Capture the cell that displays the provided text and extract its [X, Y] central coordinate. 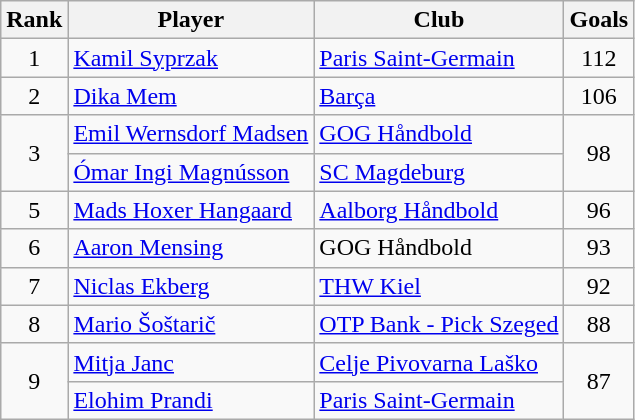
Aaron Mensing [191, 248]
Niclas Ekberg [191, 286]
Dika Mem [191, 96]
8 [34, 324]
7 [34, 286]
92 [599, 286]
Ómar Ingi Magnússon [191, 172]
Aalborg Håndbold [439, 210]
6 [34, 248]
1 [34, 58]
THW Kiel [439, 286]
Mario Šoštarič [191, 324]
93 [599, 248]
106 [599, 96]
Mitja Janc [191, 362]
87 [599, 381]
9 [34, 381]
5 [34, 210]
Barça [439, 96]
96 [599, 210]
Club [439, 20]
Emil Wernsdorf Madsen [191, 134]
OTP Bank - Pick Szeged [439, 324]
Player [191, 20]
Celje Pivovarna Laško [439, 362]
Rank [34, 20]
SC Magdeburg [439, 172]
3 [34, 153]
Elohim Prandi [191, 400]
2 [34, 96]
112 [599, 58]
Goals [599, 20]
Mads Hoxer Hangaard [191, 210]
Kamil Syprzak [191, 58]
98 [599, 153]
88 [599, 324]
